Capture the cell that displays the provided text and extract its [x, y] central coordinate. 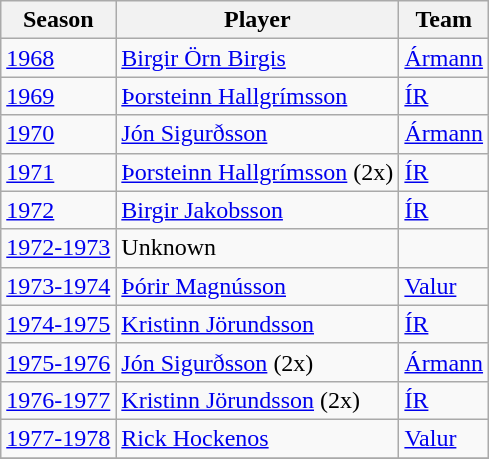
Þórir Magnússon [258, 286]
Kristinn Jörundsson (2x) [258, 400]
Þorsteinn Hallgrímsson (2x) [258, 172]
1971 [58, 172]
1969 [58, 96]
1977-1978 [58, 438]
Unknown [258, 248]
Rick Hockenos [258, 438]
1976-1977 [58, 400]
1968 [58, 58]
Jón Sigurðsson (2x) [258, 362]
1973-1974 [58, 286]
Birgir Jakobsson [258, 210]
Player [258, 20]
Kristinn Jörundsson [258, 324]
1972-1973 [58, 248]
1974-1975 [58, 324]
Þorsteinn Hallgrímsson [258, 96]
1975-1976 [58, 362]
1972 [58, 210]
Team [444, 20]
Birgir Örn Birgis [258, 58]
Season [58, 20]
1970 [58, 134]
Jón Sigurðsson [258, 134]
